Determine the (X, Y) coordinate at the center of the cell enclosing the given text.  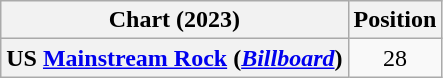
Position (395, 20)
28 (395, 58)
US Mainstream Rock (Billboard) (174, 58)
Chart (2023) (174, 20)
